Capture the cell that displays the provided text and extract its [X, Y] central coordinate. 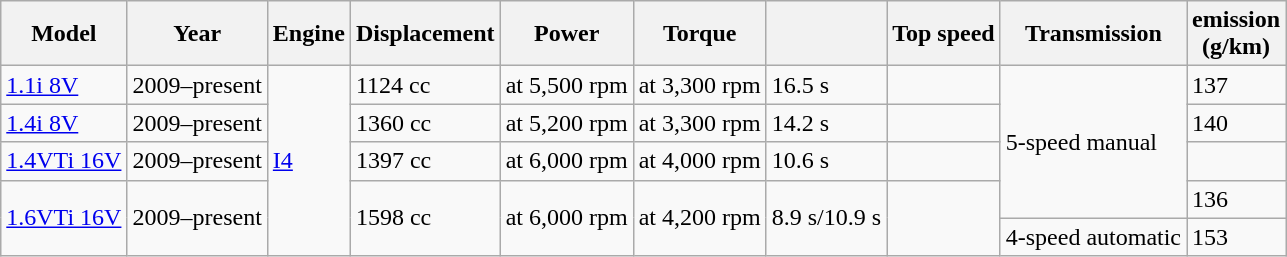
at 5,500 rpm [566, 85]
4-speed automatic [1093, 237]
140 [1236, 123]
1.1i 8V [64, 85]
Year [197, 34]
5-speed manual [1093, 142]
1.4i 8V [64, 123]
at 4,000 rpm [700, 161]
Displacement [425, 34]
16.5 s [826, 85]
Engine [308, 34]
Model [64, 34]
1124 cc [425, 85]
Transmission [1093, 34]
1.4VTi 16V [64, 161]
136 [1236, 199]
at 5,200 rpm [566, 123]
14.2 s [826, 123]
8.9 s/10.9 s [826, 218]
Power [566, 34]
Top speed [944, 34]
137 [1236, 85]
at 4,200 rpm [700, 218]
1360 cc [425, 123]
1598 cc [425, 218]
1397 cc [425, 161]
emission(g/km) [1236, 34]
I4 [308, 161]
10.6 s [826, 161]
Torque [700, 34]
153 [1236, 237]
1.6VTi 16V [64, 218]
